Return [X, Y] of the center of cell containing provided text 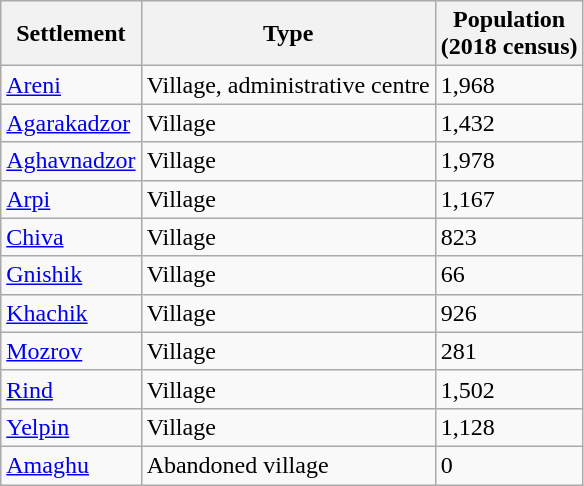
Abandoned village [288, 465]
Yelpin [71, 427]
Areni [71, 85]
1,128 [509, 427]
823 [509, 237]
Gnishik [71, 275]
Aghavnadzor [71, 161]
Khachik [71, 313]
Settlement [71, 34]
Chiva [71, 237]
Arpi [71, 199]
Type [288, 34]
926 [509, 313]
1,432 [509, 123]
Population(2018 census) [509, 34]
Rind [71, 389]
Amaghu [71, 465]
Village, administrative centre [288, 85]
66 [509, 275]
281 [509, 351]
1,968 [509, 85]
1,978 [509, 161]
Mozrov [71, 351]
1,502 [509, 389]
Agarakadzor [71, 123]
1,167 [509, 199]
0 [509, 465]
